Find where the given text appears and provide that cell's center as [X, Y] coordinate. 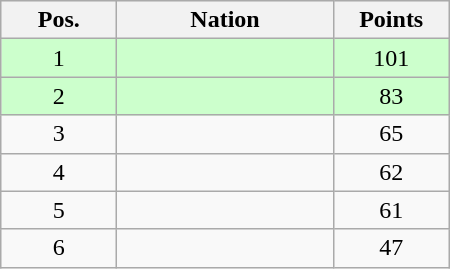
65 [391, 134]
5 [59, 210]
6 [59, 248]
62 [391, 172]
3 [59, 134]
61 [391, 210]
2 [59, 96]
47 [391, 248]
4 [59, 172]
Pos. [59, 20]
83 [391, 96]
Points [391, 20]
101 [391, 58]
Nation [225, 20]
1 [59, 58]
